From the cell containing the given text, extract its center point as [x, y] coordinate. 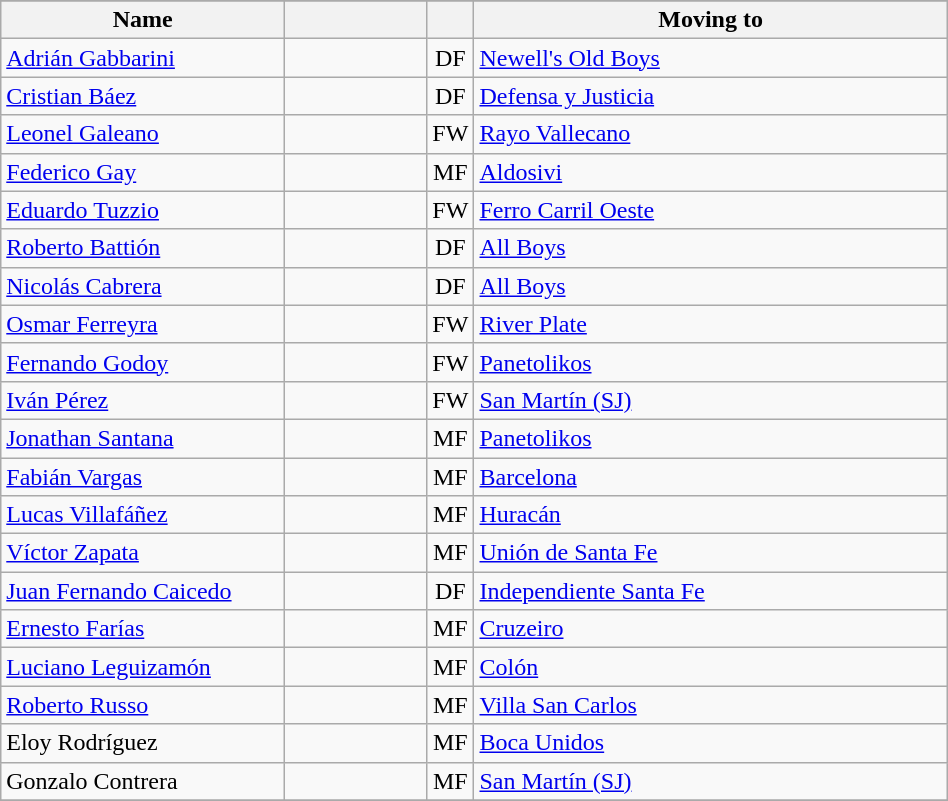
Gonzalo Contrera [143, 781]
Juan Fernando Caicedo [143, 591]
Osmar Ferreyra [143, 324]
Ernesto Farías [143, 629]
Luciano Leguizamón [143, 667]
Lucas Villafáñez [143, 515]
Independiente Santa Fe [710, 591]
Iván Pérez [143, 400]
Eloy Rodríguez [143, 743]
Ferro Carril Oeste [710, 210]
Name [143, 20]
Barcelona [710, 477]
Federico Gay [143, 172]
Cruzeiro [710, 629]
Defensa y Justicia [710, 96]
River Plate [710, 324]
Víctor Zapata [143, 553]
Rayo Vallecano [710, 134]
Newell's Old Boys [710, 58]
Villa San Carlos [710, 705]
Jonathan Santana [143, 438]
Fabián Vargas [143, 477]
Leonel Galeano [143, 134]
Huracán [710, 515]
Roberto Russo [143, 705]
Boca Unidos [710, 743]
Eduardo Tuzzio [143, 210]
Colón [710, 667]
Cristian Báez [143, 96]
Adrián Gabbarini [143, 58]
Nicolás Cabrera [143, 286]
Fernando Godoy [143, 362]
Moving to [710, 20]
Unión de Santa Fe [710, 553]
Roberto Battión [143, 248]
Aldosivi [710, 172]
